For the text-containing cell, return its midpoint in (X, Y) coordinate format. 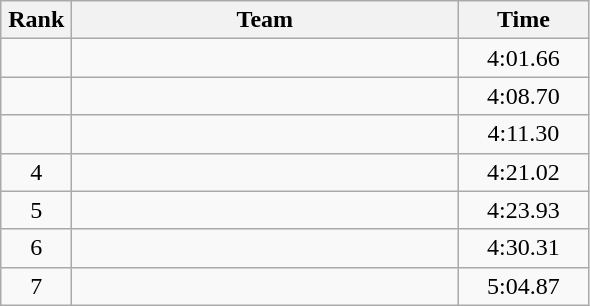
5:04.87 (524, 286)
4:30.31 (524, 248)
4:01.66 (524, 58)
7 (36, 286)
5 (36, 210)
4:21.02 (524, 172)
Team (265, 20)
4 (36, 172)
4:23.93 (524, 210)
6 (36, 248)
Rank (36, 20)
Time (524, 20)
4:11.30 (524, 134)
4:08.70 (524, 96)
